Search for the cell housing the specified text and yield its [X, Y] center coordinate. 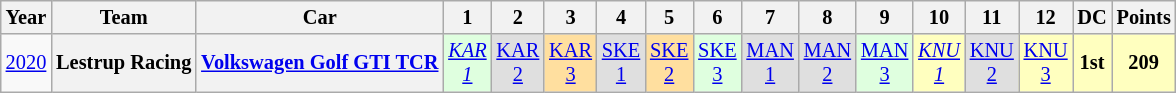
4 [621, 17]
Car [320, 17]
9 [884, 17]
3 [570, 17]
Team [124, 17]
1 [467, 17]
MAN2 [828, 63]
8 [828, 17]
Lestrup Racing [124, 63]
5 [669, 17]
KNU2 [992, 63]
SKE1 [621, 63]
209 [1144, 63]
SKE2 [669, 63]
6 [717, 17]
11 [992, 17]
Points [1144, 17]
MAN3 [884, 63]
7 [770, 17]
DC [1092, 17]
2 [518, 17]
1st [1092, 63]
SKE3 [717, 63]
KAR1 [467, 63]
MAN1 [770, 63]
2020 [26, 63]
KAR2 [518, 63]
KAR3 [570, 63]
12 [1046, 17]
KNU3 [1046, 63]
10 [939, 17]
KNU1 [939, 63]
Year [26, 17]
Volkswagen Golf GTI TCR [320, 63]
